Return (x, y) of the center of cell containing provided text 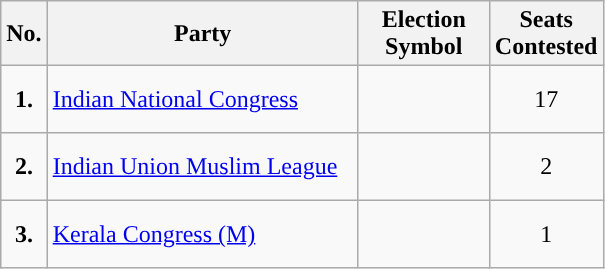
Party (202, 34)
3. (24, 235)
Indian Union Muslim League (202, 167)
2. (24, 167)
1 (546, 235)
17 (546, 100)
Indian National Congress (202, 100)
Election Symbol (424, 34)
1. (24, 100)
Kerala Congress (M) (202, 235)
2 (546, 167)
No. (24, 34)
Seats Contested (546, 34)
